Return [x, y] of the center of cell containing provided text 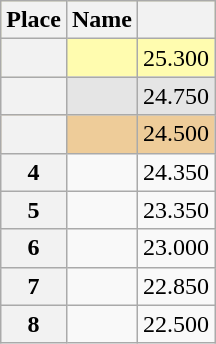
Name [102, 20]
8 [34, 324]
4 [34, 172]
23.350 [176, 210]
23.000 [176, 248]
24.350 [176, 172]
Place [34, 20]
25.300 [176, 58]
22.500 [176, 324]
5 [34, 210]
6 [34, 248]
24.750 [176, 96]
22.850 [176, 286]
7 [34, 286]
24.500 [176, 134]
